For the text-containing cell, return its midpoint in (x, y) coordinate format. 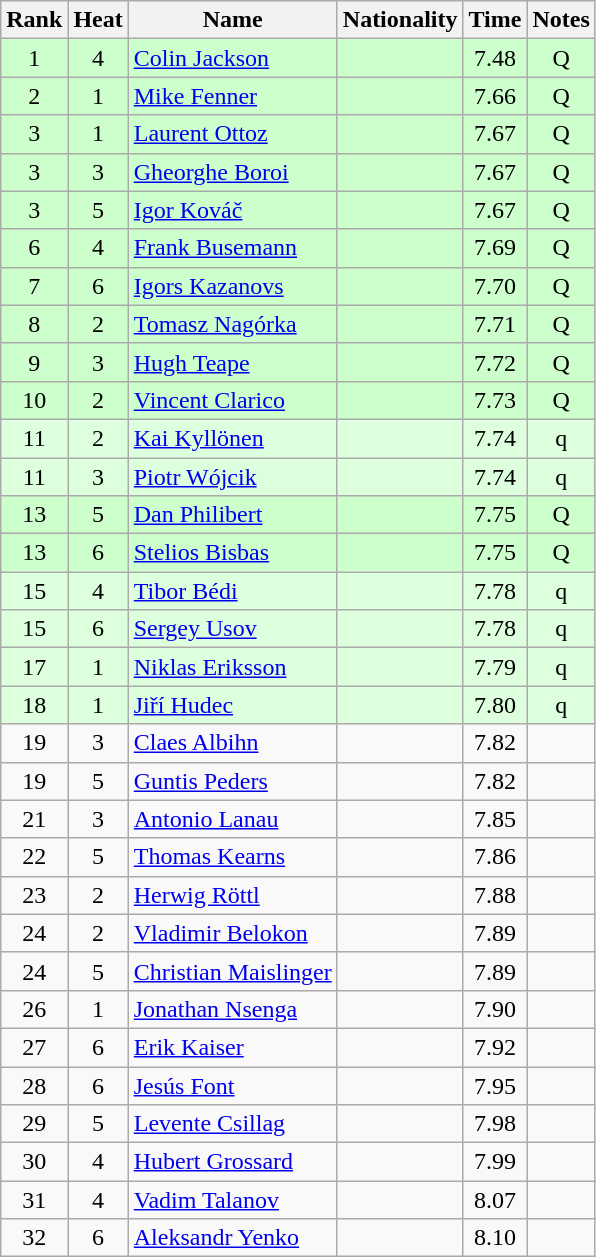
7.72 (495, 362)
30 (34, 1162)
Erik Kaiser (232, 1047)
7.73 (495, 400)
Thomas Kearns (232, 857)
Gheorghe Boroi (232, 172)
7.99 (495, 1162)
Niklas Eriksson (232, 667)
29 (34, 1124)
8.07 (495, 1200)
Name (232, 20)
28 (34, 1085)
7.90 (495, 1009)
27 (34, 1047)
Heat (98, 20)
7.48 (495, 58)
Laurent Ottoz (232, 134)
Levente Csillag (232, 1124)
8.10 (495, 1238)
23 (34, 895)
7.92 (495, 1047)
7.95 (495, 1085)
7.80 (495, 705)
10 (34, 400)
7.86 (495, 857)
Mike Fenner (232, 96)
Guntis Peders (232, 781)
Igors Kazanovs (232, 286)
Notes (561, 20)
7.98 (495, 1124)
31 (34, 1200)
Tibor Bédi (232, 591)
26 (34, 1009)
Herwig Röttl (232, 895)
Hubert Grossard (232, 1162)
Vincent Clarico (232, 400)
Kai Kyllönen (232, 438)
Frank Busemann (232, 248)
7.79 (495, 667)
32 (34, 1238)
Antonio Lanau (232, 819)
9 (34, 362)
21 (34, 819)
7 (34, 286)
Time (495, 20)
Sergey Usov (232, 629)
Colin Jackson (232, 58)
7.69 (495, 248)
22 (34, 857)
7.88 (495, 895)
7.70 (495, 286)
Jesús Font (232, 1085)
8 (34, 324)
Aleksandr Yenko (232, 1238)
7.71 (495, 324)
Stelios Bisbas (232, 553)
Tomasz Nagórka (232, 324)
Nationality (400, 20)
7.85 (495, 819)
Piotr Wójcik (232, 477)
Rank (34, 20)
Jonathan Nsenga (232, 1009)
Igor Kováč (232, 210)
Hugh Teape (232, 362)
Christian Maislinger (232, 971)
Vadim Talanov (232, 1200)
Jiří Hudec (232, 705)
Claes Albihn (232, 743)
17 (34, 667)
Vladimir Belokon (232, 933)
7.66 (495, 96)
18 (34, 705)
Dan Philibert (232, 515)
